Identify which cell holds the provided text, then report its (x, y) central coordinate. 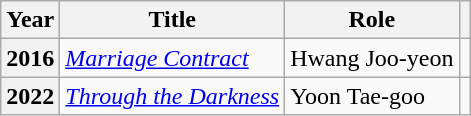
Role (372, 20)
2016 (30, 58)
Title (172, 20)
2022 (30, 96)
Yoon Tae-goo (372, 96)
Through the Darkness (172, 96)
Hwang Joo-yeon (372, 58)
Year (30, 20)
Marriage Contract (172, 58)
